Capture the cell that displays the provided text and extract its (X, Y) central coordinate. 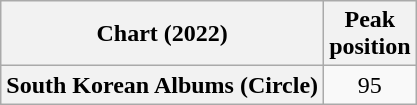
95 (370, 85)
South Korean Albums (Circle) (162, 85)
Peakposition (370, 34)
Chart (2022) (162, 34)
